From the cell containing the given text, extract its center point as [x, y] coordinate. 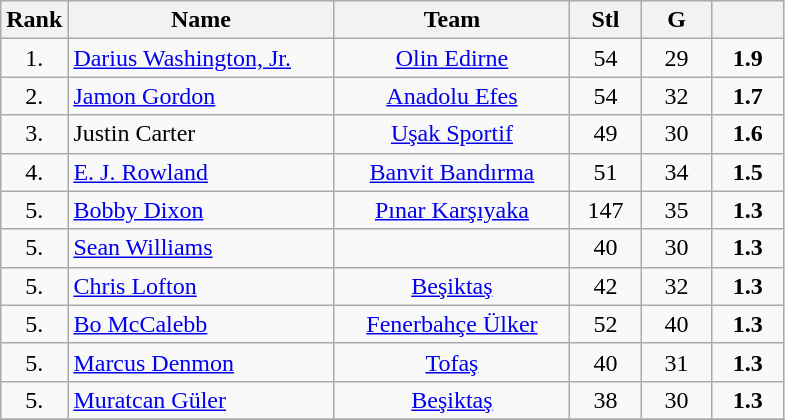
Olin Edirne [452, 58]
Team [452, 20]
1.7 [748, 96]
1. [34, 58]
35 [676, 210]
Marcus Denmon [201, 362]
Chris Lofton [201, 286]
1.5 [748, 172]
1.6 [748, 134]
Justin Carter [201, 134]
Stl [606, 20]
Uşak Sportif [452, 134]
38 [606, 400]
31 [676, 362]
Fenerbahçe Ülker [452, 324]
52 [606, 324]
42 [606, 286]
Tofaş [452, 362]
Bobby Dixon [201, 210]
Banvit Bandırma [452, 172]
2. [34, 96]
G [676, 20]
Bo McCalebb [201, 324]
Darius Washington, Jr. [201, 58]
Pınar Karşıyaka [452, 210]
1.9 [748, 58]
34 [676, 172]
Sean Williams [201, 248]
Name [201, 20]
3. [34, 134]
29 [676, 58]
E. J. Rowland [201, 172]
4. [34, 172]
Jamon Gordon [201, 96]
49 [606, 134]
51 [606, 172]
Rank [34, 20]
Muratcan Güler [201, 400]
Anadolu Efes [452, 96]
147 [606, 210]
